Scan for the cell matching the given text and deliver its (X, Y) coordinate at center. 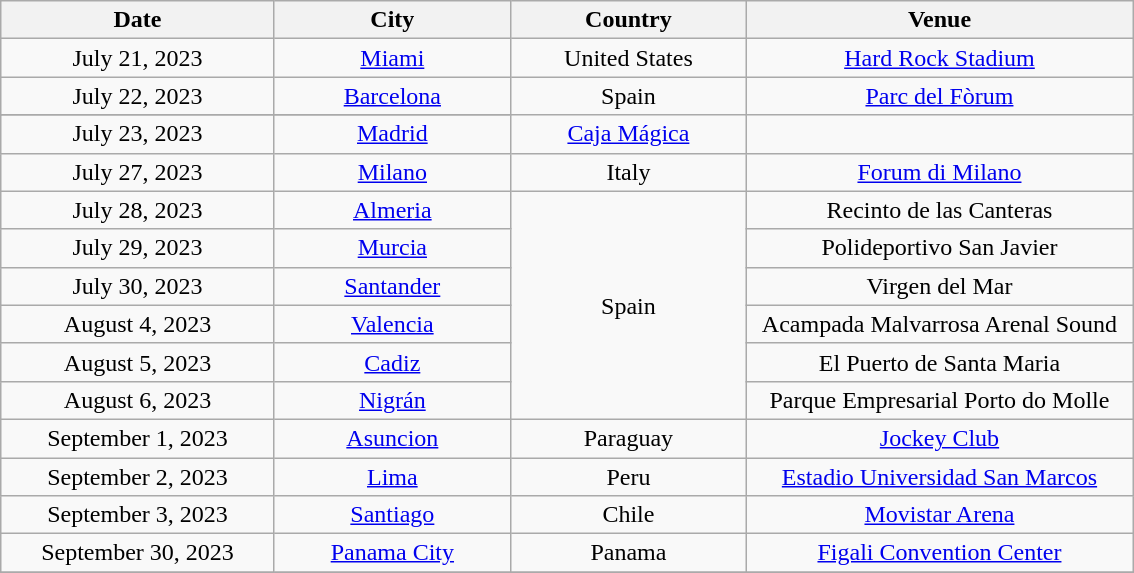
Panama City (392, 553)
Italy (628, 172)
Valencia (392, 324)
July 22, 2023 (138, 96)
Chile (628, 515)
July 21, 2023 (138, 58)
Virgen del Mar (939, 286)
Parc del Fòrum (939, 96)
July 29, 2023 (138, 248)
Polideportivo San Javier (939, 248)
Recinto de las Canteras (939, 210)
United States (628, 58)
Parque Empresarial Porto do Molle (939, 400)
El Puerto de Santa Maria (939, 362)
Hard Rock Stadium (939, 58)
Nigrán (392, 400)
Santiago (392, 515)
Date (138, 20)
Caja Mágica (628, 134)
Lima (392, 477)
August 4, 2023 (138, 324)
Jockey Club (939, 438)
Forum di Milano (939, 172)
City (392, 20)
July 30, 2023 (138, 286)
Country (628, 20)
September 3, 2023 (138, 515)
Venue (939, 20)
September 2, 2023 (138, 477)
Peru (628, 477)
August 5, 2023 (138, 362)
Estadio Universidad San Marcos (939, 477)
Panama (628, 553)
Almeria (392, 210)
Santander (392, 286)
Asuncion (392, 438)
September 1, 2023 (138, 438)
Madrid (392, 134)
Miami (392, 58)
Barcelona (392, 96)
Paraguay (628, 438)
September 30, 2023 (138, 553)
Murcia (392, 248)
August 6, 2023 (138, 400)
Milano (392, 172)
Cadiz (392, 362)
July 27, 2023 (138, 172)
Movistar Arena (939, 515)
July 23, 2023 (138, 134)
Figali Convention Center (939, 553)
Acampada Malvarrosa Arenal Sound (939, 324)
July 28, 2023 (138, 210)
